Detect which cell encompasses the target text, then output its (x, y) center coordinate. 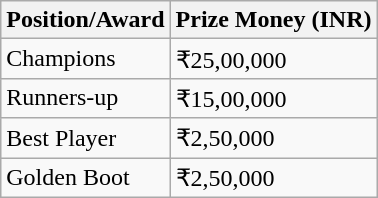
Champions (86, 59)
Prize Money (INR) (274, 20)
₹25,00,000 (274, 59)
₹15,00,000 (274, 98)
Golden Boot (86, 178)
Position/Award (86, 20)
Runners-up (86, 98)
Best Player (86, 138)
